For the text-containing cell, return its midpoint in (X, Y) coordinate format. 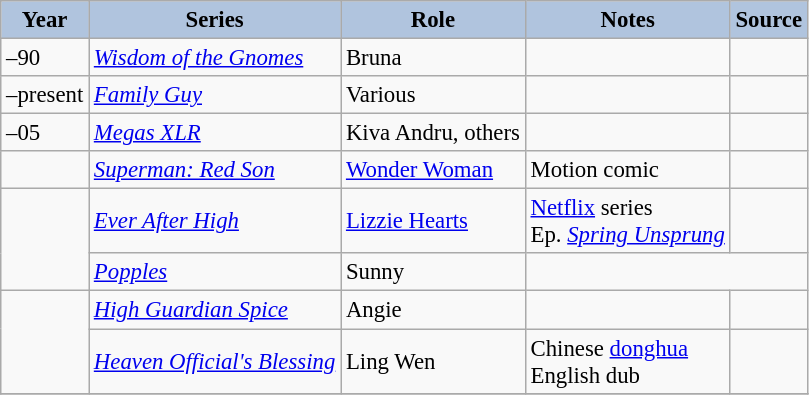
Various (434, 95)
–90 (45, 58)
–present (45, 95)
Heaven Official's Blessing (215, 362)
Role (434, 20)
Megas XLR (215, 133)
Popples (215, 273)
Lizzie Hearts (434, 222)
Year (45, 20)
Series (215, 20)
Ever After High (215, 222)
Sunny (434, 273)
Wonder Woman (434, 170)
Ling Wen (434, 362)
Wisdom of the Gnomes (215, 58)
Family Guy (215, 95)
Netflix seriesEp. Spring Unsprung (628, 222)
Chinese donghuaEnglish dub (628, 362)
Angie (434, 310)
Superman: Red Son (215, 170)
Motion comic (628, 170)
Bruna (434, 58)
Notes (628, 20)
Source (768, 20)
–05 (45, 133)
High Guardian Spice (215, 310)
Kiva Andru, others (434, 133)
